Search for the cell housing the specified text and yield its [X, Y] center coordinate. 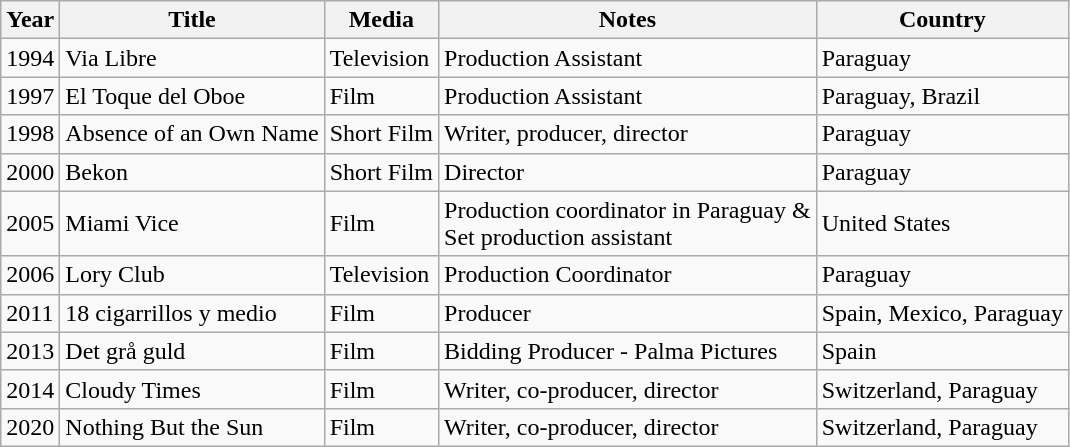
2020 [30, 427]
Nothing But the Sun [192, 427]
Absence of an Own Name [192, 134]
Production coordinator in Paraguay &Set production assistant [628, 224]
Paraguay, Brazil [942, 96]
1997 [30, 96]
1998 [30, 134]
Spain, Mexico, Paraguay [942, 313]
2013 [30, 351]
Production Coordinator [628, 275]
Year [30, 20]
Writer, producer, director [628, 134]
2014 [30, 389]
Title [192, 20]
Bekon [192, 172]
18 cigarrillos y medio [192, 313]
2006 [30, 275]
Lory Club [192, 275]
Producer [628, 313]
Miami Vice [192, 224]
Country [942, 20]
Director [628, 172]
Notes [628, 20]
Bidding Producer - Palma Pictures [628, 351]
2011 [30, 313]
1994 [30, 58]
Spain [942, 351]
United States [942, 224]
Det grå guld [192, 351]
2000 [30, 172]
Media [381, 20]
Cloudy Times [192, 389]
2005 [30, 224]
El Toque del Oboe [192, 96]
Via Libre [192, 58]
